For the text-containing cell, return its midpoint in [x, y] coordinate format. 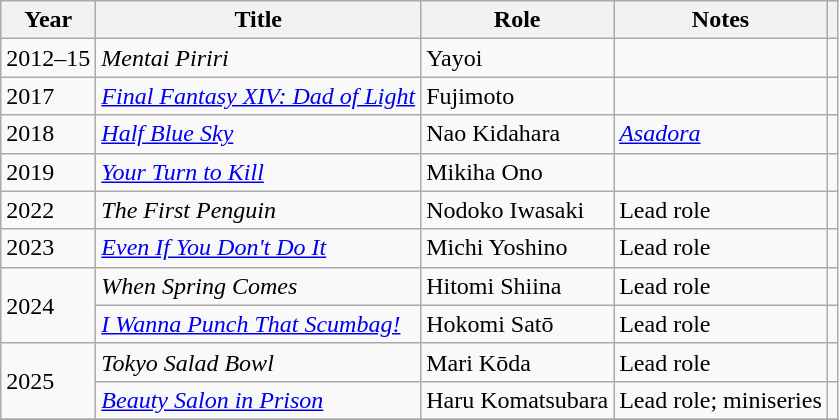
Nodoko Iwasaki [518, 210]
Mentai Piriri [258, 58]
Role [518, 20]
Final Fantasy XIV: Dad of Light [258, 96]
Nao Kidahara [518, 134]
Fujimoto [518, 96]
Lead role; miniseries [721, 400]
2023 [48, 248]
Hitomi Shiina [518, 286]
Notes [721, 20]
Mari Kōda [518, 362]
Half Blue Sky [258, 134]
2022 [48, 210]
Yayoi [518, 58]
Beauty Salon in Prison [258, 400]
Haru Komatsubara [518, 400]
The First Penguin [258, 210]
When Spring Comes [258, 286]
Year [48, 20]
Title [258, 20]
I Wanna Punch That Scumbag! [258, 324]
Mikiha Ono [518, 172]
Asadora [721, 134]
2012–15 [48, 58]
2019 [48, 172]
Your Turn to Kill [258, 172]
2025 [48, 381]
Hokomi Satō [518, 324]
2017 [48, 96]
2018 [48, 134]
Even If You Don't Do It [258, 248]
Tokyo Salad Bowl [258, 362]
Michi Yoshino [518, 248]
2024 [48, 305]
